Search for the cell housing the specified text and yield its [x, y] center coordinate. 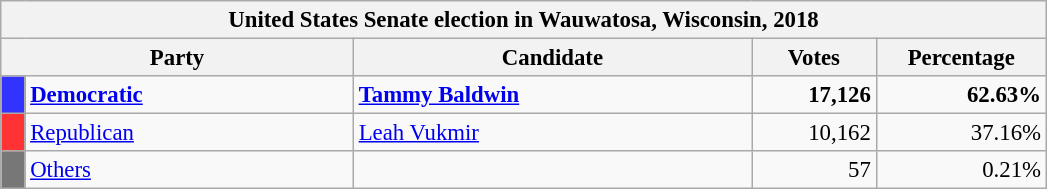
10,162 [814, 133]
Republican [189, 133]
17,126 [814, 95]
0.21% [961, 170]
Tammy Baldwin [552, 95]
Others [189, 170]
57 [814, 170]
Votes [814, 58]
Party [178, 58]
37.16% [961, 133]
62.63% [961, 95]
Candidate [552, 58]
United States Senate election in Wauwatosa, Wisconsin, 2018 [524, 20]
Democratic [189, 95]
Leah Vukmir [552, 133]
Percentage [961, 58]
